Provide the (x, y) coordinate of the cell's center where the given text is located.  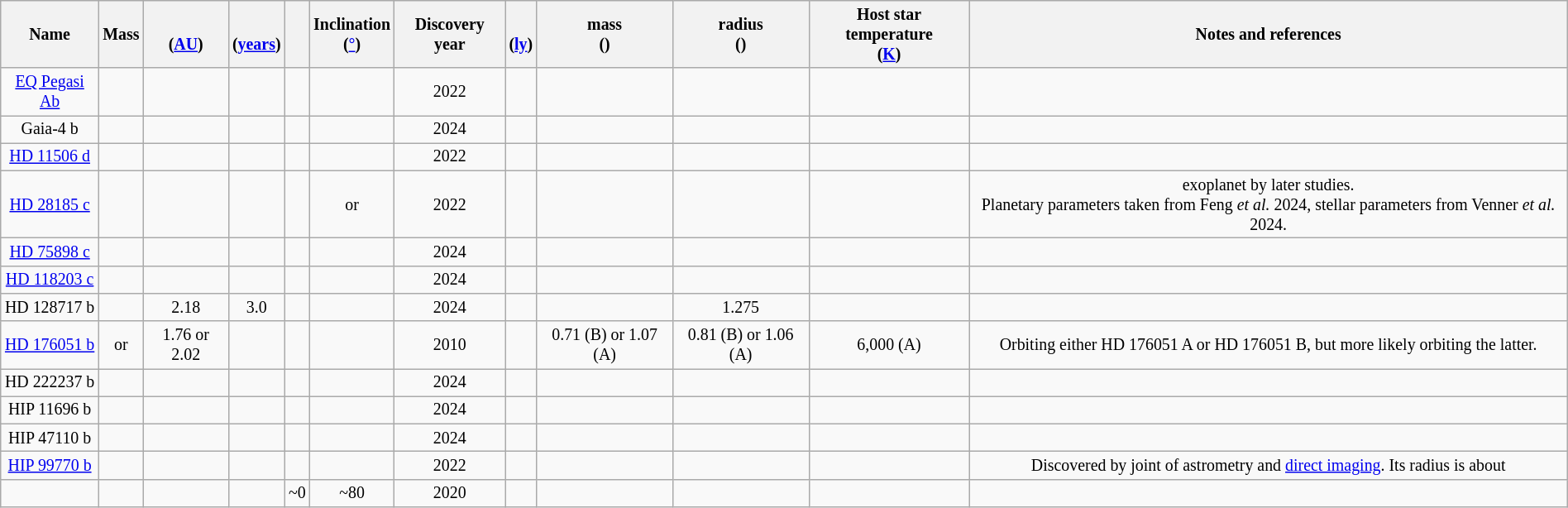
0.71 (B) or 1.07 (A) (605, 344)
HD 11506 d (50, 157)
Discovery year (450, 35)
HIP 47110 b (50, 439)
EQ Pegasi Ab (50, 91)
6,000 (A) (889, 344)
2.18 (185, 308)
3.0 (256, 308)
Discovered by joint of astrometry and direct imaging. Its radius is about (1269, 465)
1.76 or 2.02 (185, 344)
(years) (256, 35)
~80 (351, 493)
2020 (450, 493)
HIP 99770 b (50, 465)
radius() (741, 35)
HD 75898 c (50, 252)
Orbiting either HD 176051 A or HD 176051 B, but more likely orbiting the latter. (1269, 344)
Notes and references (1269, 35)
HD 128717 b (50, 308)
HIP 11696 b (50, 410)
~0 (297, 493)
Host star temperature(K) (889, 35)
2010 (450, 344)
0.81 (B) or 1.06 (A) (741, 344)
1.275 (741, 308)
HD 118203 c (50, 280)
HD 28185 c (50, 205)
Gaia-4 b (50, 129)
exoplanet by later studies.Planetary parameters taken from Feng et al. 2024, stellar parameters from Venner et al. 2024. (1269, 205)
Mass (121, 35)
Name (50, 35)
HD 176051 b (50, 344)
mass() (605, 35)
HD 222237 b (50, 382)
(AU) (185, 35)
Inclination(°) (351, 35)
(ly) (521, 35)
